Pinpoint the cell where the given text exists, returning its [x, y] midpoint coordinate. 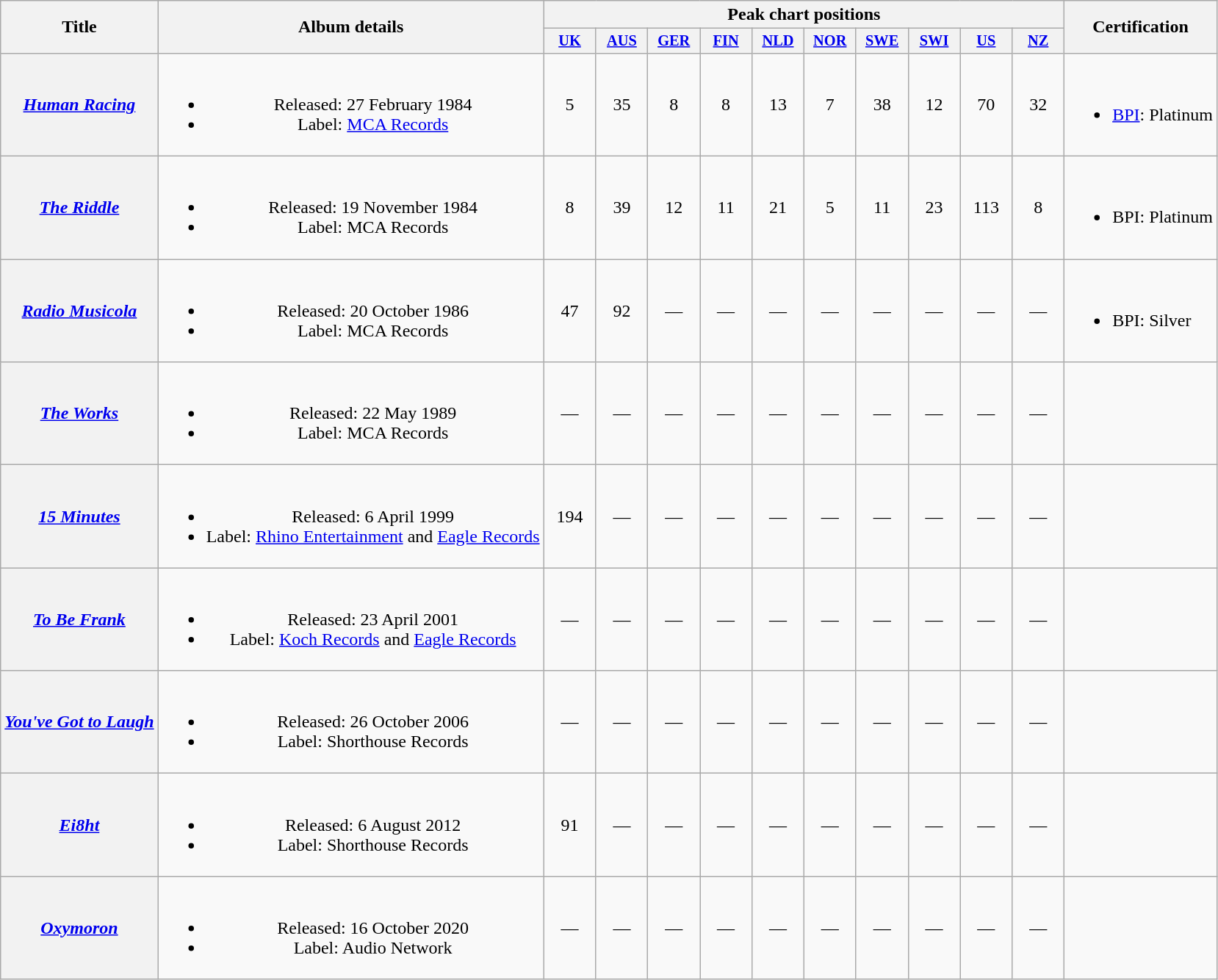
113 [986, 208]
FIN [726, 41]
Released: 22 May 1989Label: MCA Records [351, 414]
Oxymoron [79, 928]
15 Minutes [79, 516]
Released: 26 October 2006Label: Shorthouse Records [351, 722]
194 [570, 516]
Released: 23 April 2001Label: Koch Records and Eagle Records [351, 619]
32 [1039, 104]
SWE [882, 41]
91 [570, 825]
92 [621, 311]
To Be Frank [79, 619]
Certification [1141, 27]
21 [779, 208]
Released: 6 April 1999Label: Rhino Entertainment and Eagle Records [351, 516]
AUS [621, 41]
Released: 20 October 1986Label: MCA Records [351, 311]
7 [830, 104]
35 [621, 104]
47 [570, 311]
UK [570, 41]
Released: 6 August 2012Label: Shorthouse Records [351, 825]
NOR [830, 41]
70 [986, 104]
Peak chart positions [804, 15]
Released: 16 October 2020Label: Audio Network [351, 928]
Released: 27 February 1984Label: MCA Records [351, 104]
13 [779, 104]
GER [674, 41]
39 [621, 208]
38 [882, 104]
You've Got to Laugh [79, 722]
Radio Musicola [79, 311]
BPI: Silver [1141, 311]
NLD [779, 41]
Human Racing [79, 104]
Released: 19 November 1984Label: MCA Records [351, 208]
US [986, 41]
Album details [351, 27]
23 [934, 208]
The Works [79, 414]
SWI [934, 41]
Title [79, 27]
The Riddle [79, 208]
Ei8ht [79, 825]
NZ [1039, 41]
